Determine the (x, y) coordinate at the center of the cell enclosing the given text.  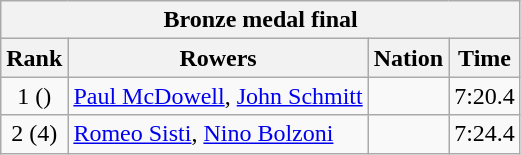
Rank (34, 58)
7:20.4 (485, 96)
2 (4) (34, 134)
7:24.4 (485, 134)
Paul McDowell, John Schmitt (218, 96)
Time (485, 58)
Bronze medal final (261, 20)
Romeo Sisti, Nino Bolzoni (218, 134)
Rowers (218, 58)
Nation (408, 58)
1 () (34, 96)
